Output the [X, Y] coordinate of the center of the cell containing the given text.  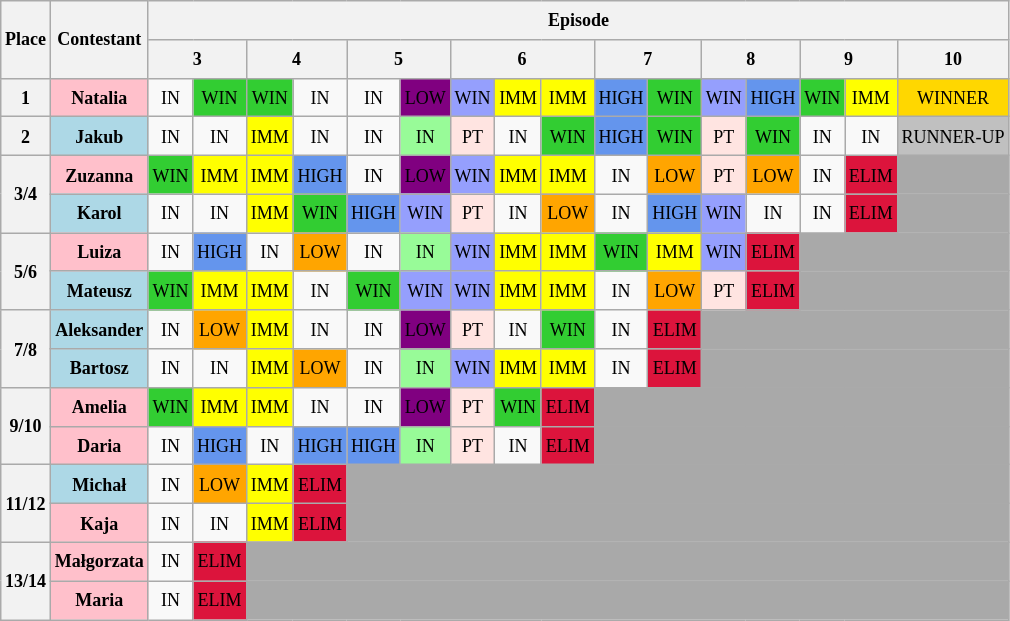
Natalia [99, 98]
1 [26, 98]
10 [953, 58]
7 [648, 58]
Zuzanna [99, 174]
5/6 [26, 272]
Amelia [99, 406]
Michał [99, 484]
9 [848, 58]
Daria [99, 446]
Mateusz [99, 290]
Contestant [99, 40]
Episode [578, 20]
6 [522, 58]
5 [398, 58]
Karol [99, 214]
Jakub [99, 136]
4 [296, 58]
3 [197, 58]
Kaja [99, 522]
2 [26, 136]
7/8 [26, 348]
Place [26, 40]
Maria [99, 600]
11/12 [26, 504]
13/14 [26, 580]
Luiza [99, 252]
Aleksander [99, 330]
Bartosz [99, 368]
3/4 [26, 194]
9/10 [26, 426]
WINNER [953, 98]
Małgorzata [99, 562]
RUNNER-UP [953, 136]
8 [750, 58]
